For the text-containing cell, return its midpoint in [X, Y] coordinate format. 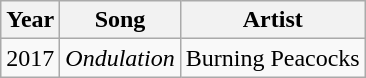
Song [120, 20]
Artist [272, 20]
2017 [30, 58]
Year [30, 20]
Ondulation [120, 58]
Burning Peacocks [272, 58]
